Identify which cell holds the provided text, then report its [X, Y] central coordinate. 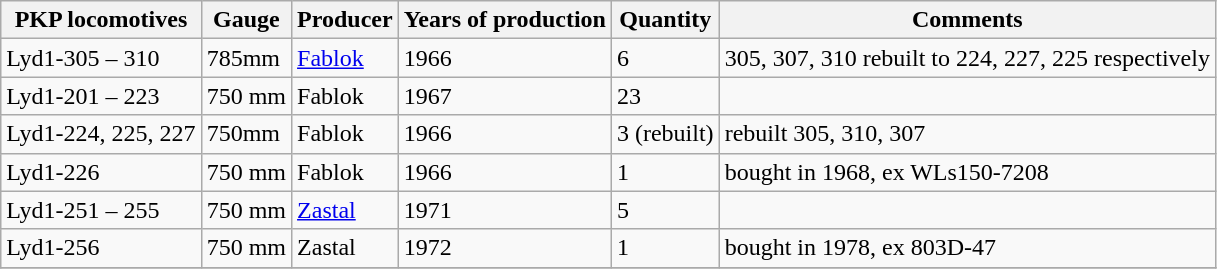
1967 [504, 96]
3 (rebuilt) [665, 134]
Lyd1-256 [101, 248]
rebuilt 305, 310, 307 [967, 134]
Lyd1-251 – 255 [101, 210]
Producer [346, 20]
305, 307, 310 rebuilt to 224, 227, 225 respectively [967, 58]
785mm [246, 58]
1972 [504, 248]
Lyd1-224, 225, 227 [101, 134]
Lyd1-201 – 223 [101, 96]
PKP locomotives [101, 20]
bought in 1978, ex 803D-47 [967, 248]
bought in 1968, ex WLs150-7208 [967, 172]
Comments [967, 20]
1971 [504, 210]
23 [665, 96]
Quantity [665, 20]
Years of production [504, 20]
750mm [246, 134]
6 [665, 58]
Lyd1-305 – 310 [101, 58]
Lyd1-226 [101, 172]
Gauge [246, 20]
5 [665, 210]
